Locate the cell with the specified text and output its (X, Y) center coordinate. 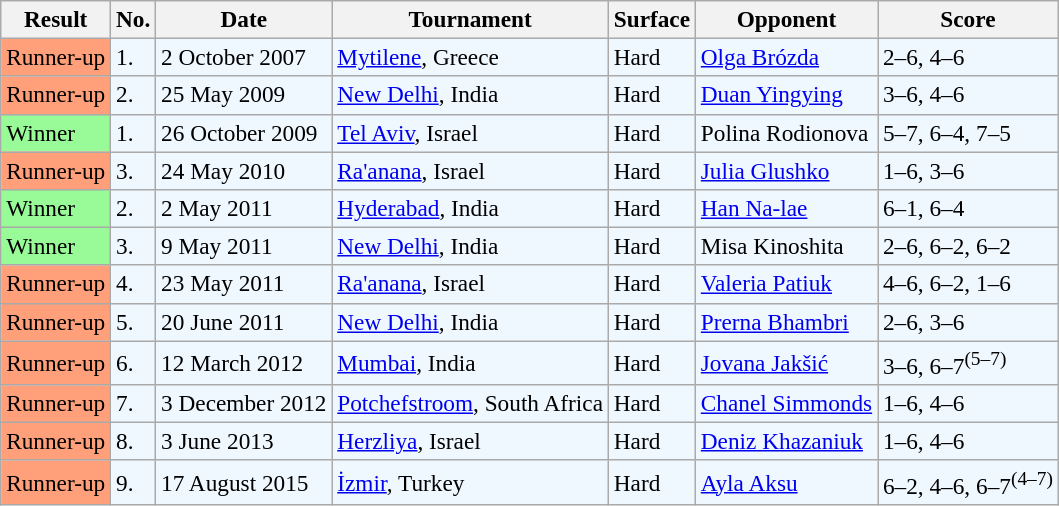
5. (134, 322)
Jovana Jakšić (786, 362)
Duan Yingying (786, 95)
Potchefstroom, South Africa (470, 403)
5–7, 6–4, 7–5 (968, 133)
17 August 2015 (244, 482)
Surface (652, 19)
İzmir, Turkey (470, 482)
Valeria Patiuk (786, 284)
24 May 2010 (244, 170)
Opponent (786, 19)
3 December 2012 (244, 403)
2 October 2007 (244, 57)
Olga Brózda (786, 57)
3 June 2013 (244, 441)
9 May 2011 (244, 246)
6–1, 6–4 (968, 208)
Tournament (470, 19)
2–6, 3–6 (968, 322)
Chanel Simmonds (786, 403)
Tel Aviv, Israel (470, 133)
Polina Rodionova (786, 133)
Prerna Bhambri (786, 322)
26 October 2009 (244, 133)
Misa Kinoshita (786, 246)
8. (134, 441)
4. (134, 284)
Score (968, 19)
2–6, 4–6 (968, 57)
Herzliya, Israel (470, 441)
6–2, 4–6, 6–7(4–7) (968, 482)
Ayla Aksu (786, 482)
Han Na-lae (786, 208)
3–6, 4–6 (968, 95)
2 May 2011 (244, 208)
Deniz Khazaniuk (786, 441)
Date (244, 19)
Mytilene, Greece (470, 57)
3–6, 6–7(5–7) (968, 362)
2–6, 6–2, 6–2 (968, 246)
Result (56, 19)
20 June 2011 (244, 322)
Hyderabad, India (470, 208)
Julia Glushko (786, 170)
9. (134, 482)
25 May 2009 (244, 95)
1–6, 3–6 (968, 170)
6. (134, 362)
7. (134, 403)
Mumbai, India (470, 362)
No. (134, 19)
12 March 2012 (244, 362)
4–6, 6–2, 1–6 (968, 284)
23 May 2011 (244, 284)
